Locate the cell with the specified text and output its [x, y] center coordinate. 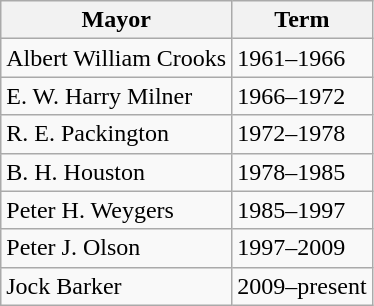
1966–1972 [302, 96]
B. H. Houston [116, 172]
1997–2009 [302, 248]
1972–1978 [302, 134]
E. W. Harry Milner [116, 96]
1961–1966 [302, 58]
R. E. Packington [116, 134]
Albert William Crooks [116, 58]
1985–1997 [302, 210]
Term [302, 20]
1978–1985 [302, 172]
Mayor [116, 20]
Peter H. Weygers [116, 210]
Jock Barker [116, 286]
Peter J. Olson [116, 248]
2009–present [302, 286]
